Provide the (x, y) coordinate of the cell's center where the given text is located.  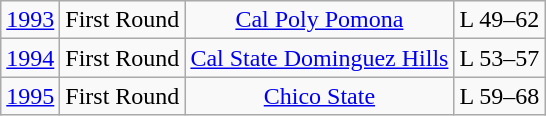
L 53–57 (500, 58)
Cal Poly Pomona (320, 20)
Chico State (320, 96)
L 49–62 (500, 20)
1995 (30, 96)
L 59–68 (500, 96)
Cal State Dominguez Hills (320, 58)
1994 (30, 58)
1993 (30, 20)
